Pinpoint the cell where the given text exists, returning its [x, y] midpoint coordinate. 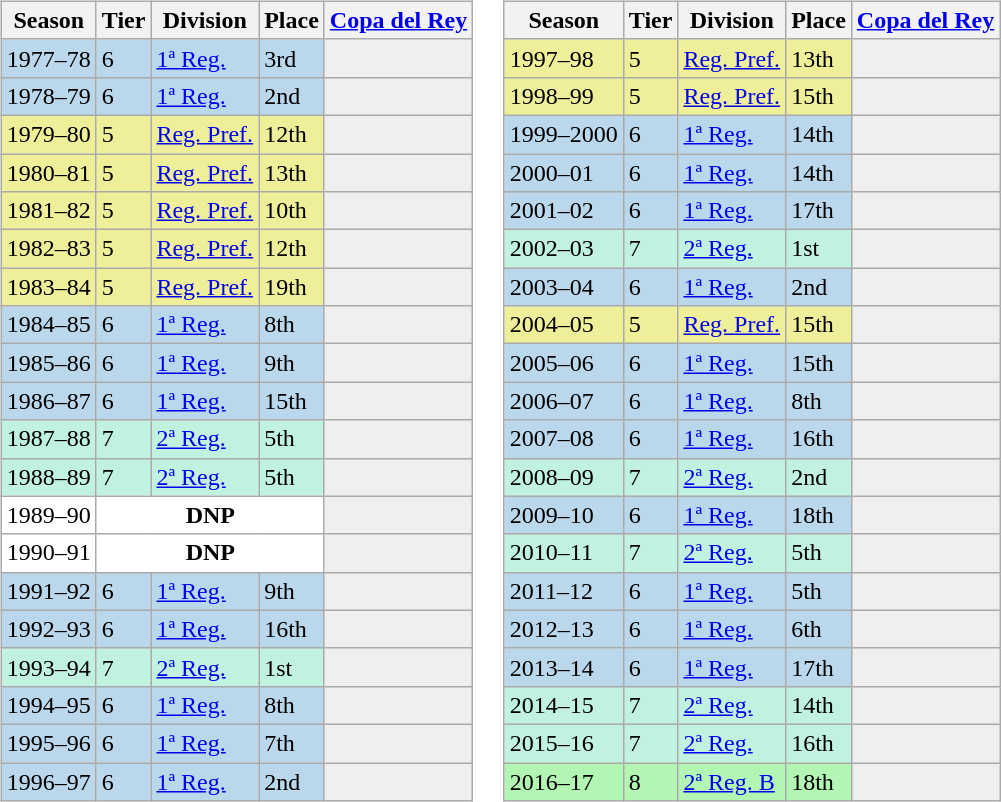
1987–88 [48, 439]
1999–2000 [564, 134]
10th [292, 211]
1981–82 [48, 211]
1991–92 [48, 591]
1989–90 [48, 515]
2002–03 [564, 249]
2009–10 [564, 515]
7th [292, 743]
1978–79 [48, 96]
2005–06 [564, 363]
19th [292, 287]
1983–84 [48, 287]
2001–02 [564, 211]
1988–89 [48, 477]
1996–97 [48, 781]
2013–14 [564, 667]
1984–85 [48, 325]
1992–93 [48, 629]
2011–12 [564, 591]
1985–86 [48, 363]
2008–09 [564, 477]
2004–05 [564, 325]
2015–16 [564, 743]
3rd [292, 58]
1998–99 [564, 96]
1994–95 [48, 705]
1995–96 [48, 743]
2007–08 [564, 439]
1982–83 [48, 249]
1980–81 [48, 173]
2003–04 [564, 287]
8 [650, 781]
2014–15 [564, 705]
1997–98 [564, 58]
2006–07 [564, 401]
1993–94 [48, 667]
2012–13 [564, 629]
2000–01 [564, 173]
6th [819, 629]
1986–87 [48, 401]
2ª Reg. B [732, 781]
2010–11 [564, 553]
1979–80 [48, 134]
1977–78 [48, 58]
1990–91 [48, 553]
2016–17 [564, 781]
